Scan for the cell matching the given text and deliver its [x, y] coordinate at center. 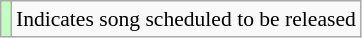
Indicates song scheduled to be released [186, 19]
